Search for the cell housing the specified text and yield its [x, y] center coordinate. 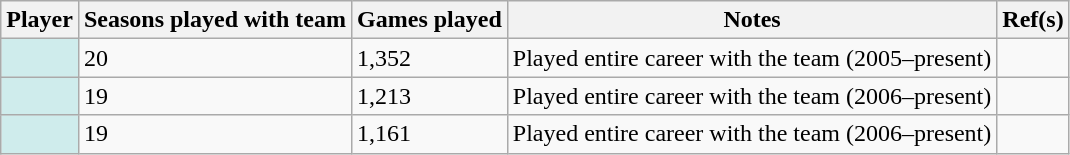
1,352 [430, 58]
Games played [430, 20]
Player [40, 20]
20 [214, 58]
Ref(s) [1033, 20]
1,161 [430, 134]
Played entire career with the team (2005–present) [752, 58]
1,213 [430, 96]
Seasons played with team [214, 20]
Notes [752, 20]
